Find where the given text appears and provide that cell's center as (x, y) coordinate. 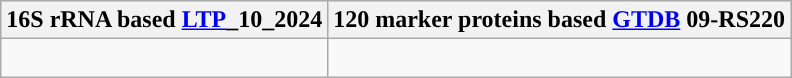
120 marker proteins based GTDB 09-RS220 (560, 20)
16S rRNA based LTP_10_2024 (164, 20)
